Identify which cell holds the provided text, then report its (x, y) central coordinate. 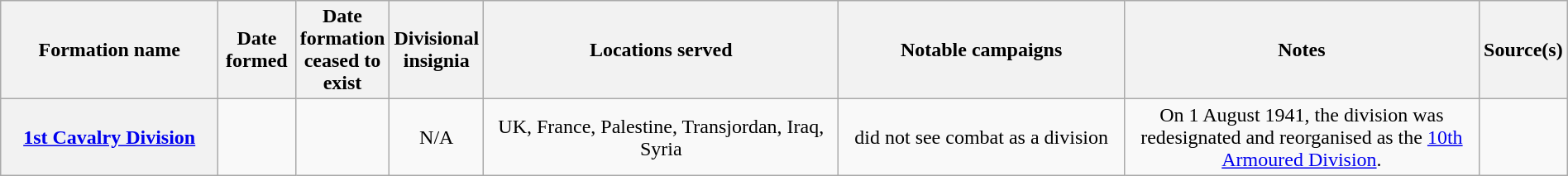
Divisional insignia (437, 50)
Date formed (257, 50)
On 1 August 1941, the division was redesignated and reorganised as the 10th Armoured Division. (1302, 137)
Source(s) (1523, 50)
Notes (1302, 50)
Locations served (662, 50)
Notable campaigns (981, 50)
Date formation ceased to exist (342, 50)
UK, France, Palestine, Transjordan, Iraq, Syria (662, 137)
1st Cavalry Division (109, 137)
did not see combat as a division (981, 137)
Formation name (109, 50)
N/A (437, 137)
